Extract the (X, Y) coordinate from the center of the cell holding the provided text.  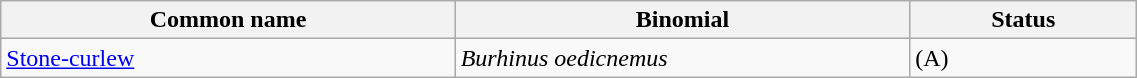
Common name (228, 20)
Status (1024, 20)
(A) (1024, 58)
Stone-curlew (228, 58)
Burhinus oedicnemus (682, 58)
Binomial (682, 20)
